Pinpoint the cell where the given text exists, returning its [x, y] midpoint coordinate. 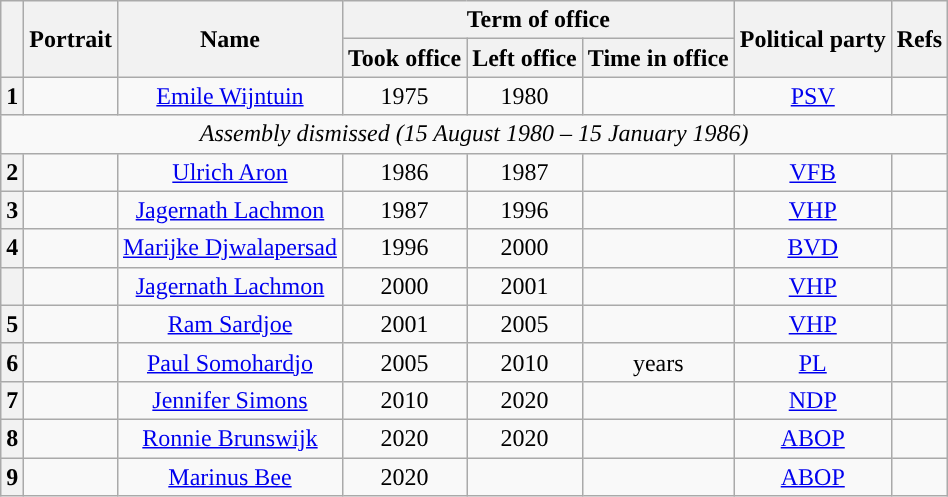
years [658, 362]
8 [12, 438]
BVD [812, 248]
Ulrich Aron [230, 172]
6 [12, 362]
Term of office [538, 20]
Time in office [658, 58]
5 [12, 324]
Marinus Bee [230, 477]
NDP [812, 400]
Marijke Djwalapersad [230, 248]
Name [230, 39]
4 [12, 248]
Assembly dismissed (15 August 1980 – 15 January 1986) [474, 134]
1986 [404, 172]
7 [12, 400]
PSV [812, 96]
PL [812, 362]
VFB [812, 172]
Portrait [71, 39]
Emile Wijntuin [230, 96]
Ronnie Brunswijk [230, 438]
Jennifer Simons [230, 400]
2 [12, 172]
3 [12, 210]
1 [12, 96]
9 [12, 477]
1980 [525, 96]
Took office [404, 58]
Refs [919, 39]
Ram Sardjoe [230, 324]
Political party [812, 39]
Left office [525, 58]
Paul Somohardjo [230, 362]
1975 [404, 96]
